Provide the (X, Y) coordinate of the cell's center where the given text is located.  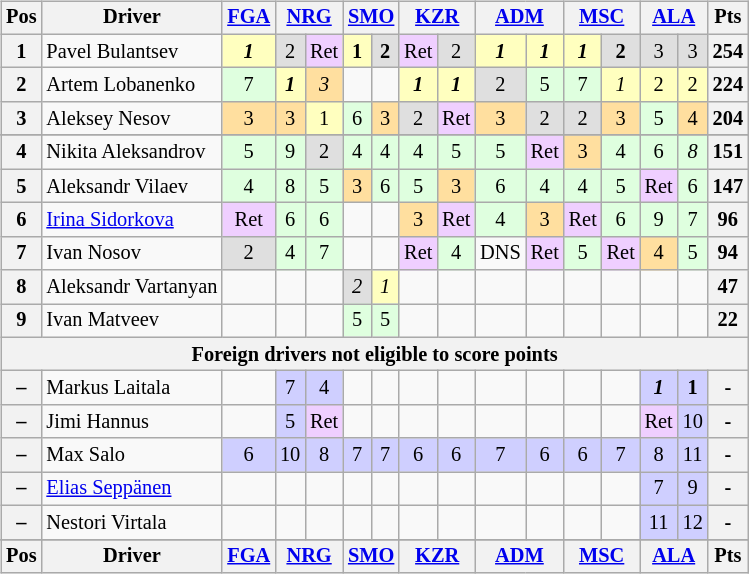
DNS (500, 253)
Ivan Nosov (132, 253)
204 (728, 119)
Pavel Bulantsev (132, 51)
224 (728, 85)
Foreign drivers not eligible to score points (374, 354)
Max Salo (132, 455)
Jimi Hannus (132, 422)
94 (728, 253)
Ivan Matveev (132, 321)
Artem Lobanenko (132, 85)
Elias Seppänen (132, 489)
Irina Sidorkova (132, 220)
Aleksandr Vartanyan (132, 287)
Aleksandr Vilaev (132, 186)
47 (728, 287)
Aleksey Nesov (132, 119)
Nikita Aleksandrov (132, 152)
96 (728, 220)
12 (693, 522)
151 (728, 152)
22 (728, 321)
254 (728, 51)
Nestori Virtala (132, 522)
147 (728, 186)
Markus Laitala (132, 388)
